From the cell containing the given text, extract its center point as (X, Y) coordinate. 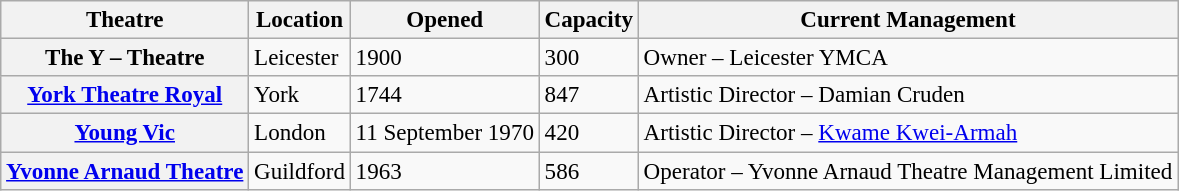
Location (300, 20)
Young Vic (125, 133)
Owner – Leicester YMCA (908, 58)
586 (588, 171)
1744 (444, 95)
Yvonne Arnaud Theatre (125, 171)
11 September 1970 (444, 133)
420 (588, 133)
Artistic Director – Kwame Kwei-Armah (908, 133)
Artistic Director – Damian Cruden (908, 95)
847 (588, 95)
York (300, 95)
Guildford (300, 171)
1900 (444, 58)
Opened (444, 20)
Current Management (908, 20)
Operator – Yvonne Arnaud Theatre Management Limited (908, 171)
300 (588, 58)
York Theatre Royal (125, 95)
Capacity (588, 20)
London (300, 133)
1963 (444, 171)
The Y – Theatre (125, 58)
Theatre (125, 20)
Leicester (300, 58)
